Determine the [x, y] coordinate at the center of the cell enclosing the given text.  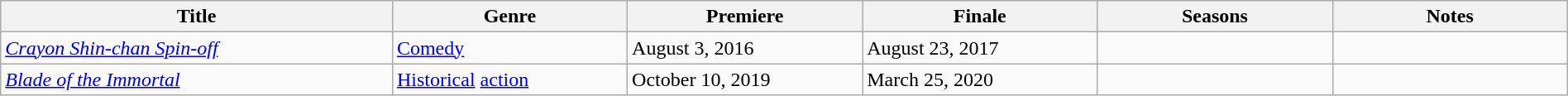
Seasons [1215, 17]
Finale [980, 17]
Title [197, 17]
Blade of the Immortal [197, 79]
August 3, 2016 [745, 48]
Crayon Shin-chan Spin-off [197, 48]
Premiere [745, 17]
Comedy [509, 48]
Genre [509, 17]
Notes [1450, 17]
Historical action [509, 79]
March 25, 2020 [980, 79]
October 10, 2019 [745, 79]
August 23, 2017 [980, 48]
